Scan for the cell matching the given text and deliver its (x, y) coordinate at center. 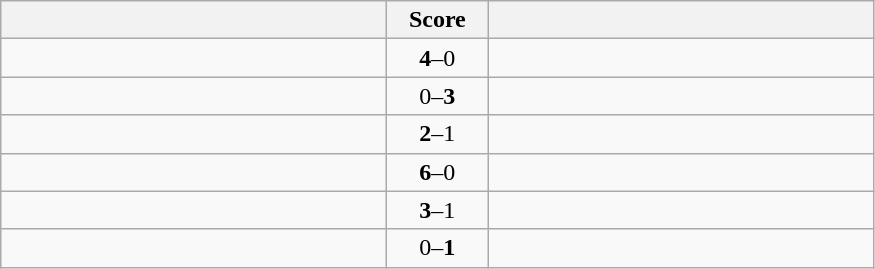
6–0 (438, 172)
4–0 (438, 58)
2–1 (438, 134)
0–1 (438, 248)
0–3 (438, 96)
Score (438, 20)
3–1 (438, 210)
